Determine the [x, y] coordinate at the center of the cell enclosing the given text.  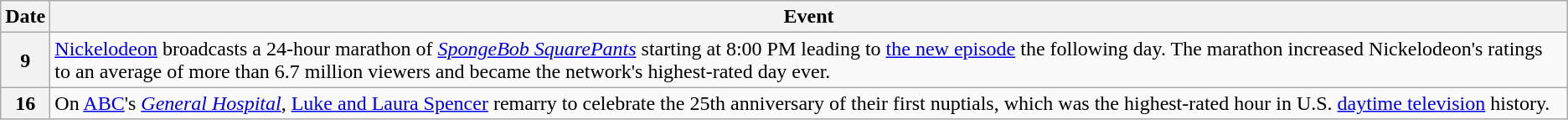
Date [25, 17]
Event [809, 17]
9 [25, 60]
16 [25, 103]
